From the cell containing the given text, extract its center point as (x, y) coordinate. 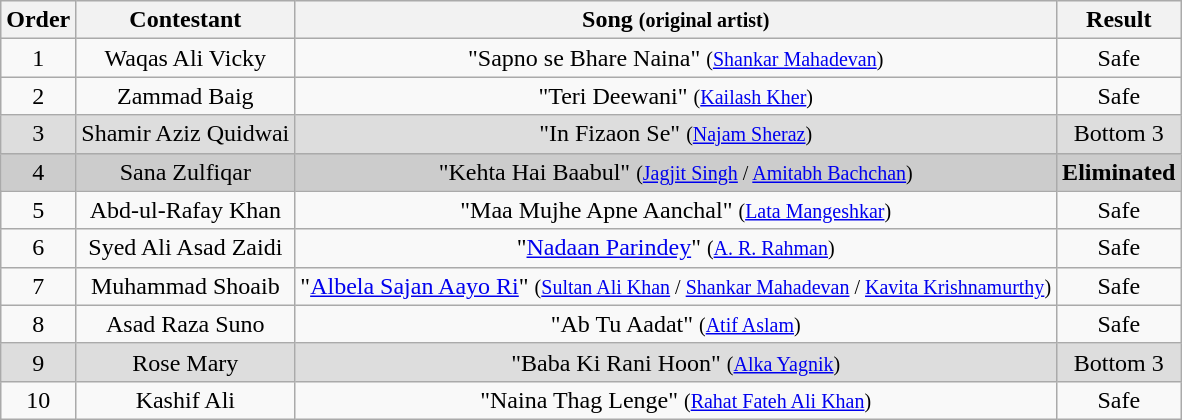
Order (38, 20)
Song (original artist) (676, 20)
4 (38, 172)
6 (38, 248)
Eliminated (1119, 172)
2 (38, 96)
3 (38, 134)
"Albela Sajan Aayo Ri" (Sultan Ali Khan / Shankar Mahadevan / Kavita Krishnamurthy) (676, 286)
Muhammad Shoaib (186, 286)
Shamir Aziz Quidwai (186, 134)
"Nadaan Parindey" (A. R. Rahman) (676, 248)
10 (38, 400)
Rose Mary (186, 362)
"Baba Ki Rani Hoon" (Alka Yagnik) (676, 362)
"Teri Deewani" (Kailash Kher) (676, 96)
"Maa Mujhe Apne Aanchal" (Lata Mangeshkar) (676, 210)
"Kehta Hai Baabul" (Jagjit Singh / Amitabh Bachchan) (676, 172)
Sana Zulfiqar (186, 172)
Kashif Ali (186, 400)
Zammad Baig (186, 96)
8 (38, 324)
Syed Ali Asad Zaidi (186, 248)
"Naina Thag Lenge" (Rahat Fateh Ali Khan) (676, 400)
1 (38, 58)
5 (38, 210)
9 (38, 362)
Abd-ul-Rafay Khan (186, 210)
Waqas Ali Vicky (186, 58)
Contestant (186, 20)
7 (38, 286)
Result (1119, 20)
"Ab Tu Aadat" (Atif Aslam) (676, 324)
"Sapno se Bhare Naina" (Shankar Mahadevan) (676, 58)
"In Fizaon Se" (Najam Sheraz) (676, 134)
Asad Raza Suno (186, 324)
